Capture the cell that displays the provided text and extract its (X, Y) central coordinate. 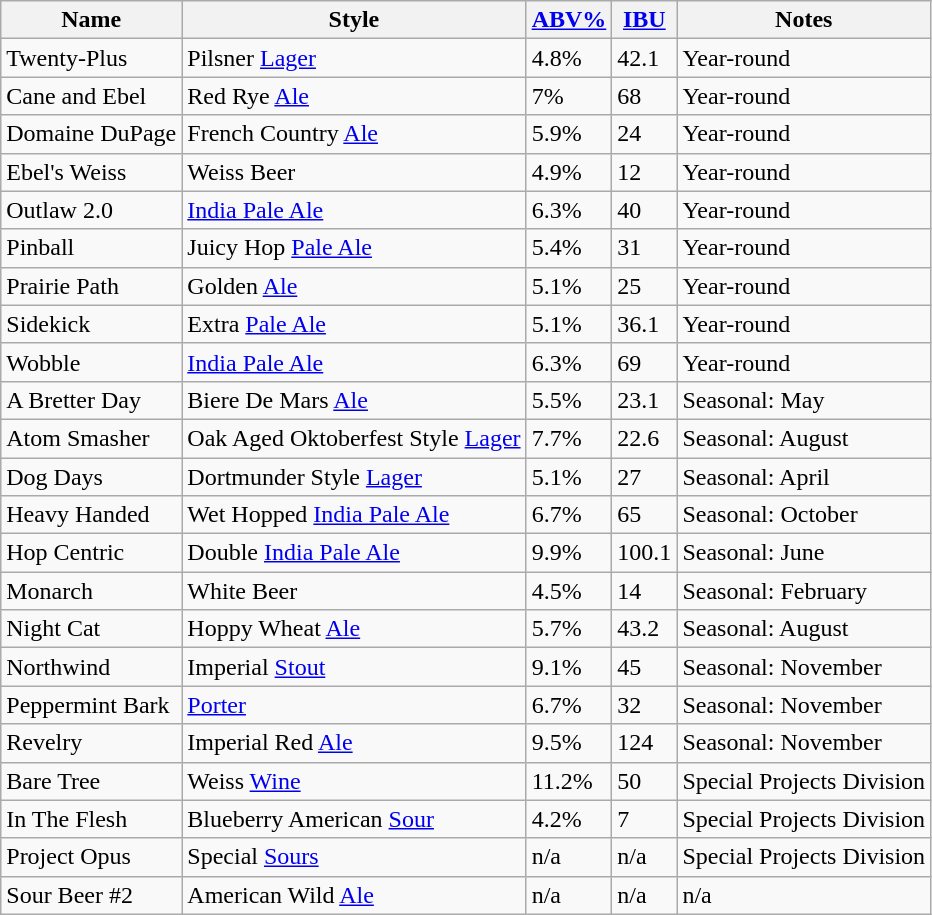
23.1 (644, 400)
Blueberry American Sour (354, 819)
French Country Ale (354, 134)
11.2% (569, 781)
Imperial Red Ale (354, 743)
22.6 (644, 438)
ABV% (569, 20)
45 (644, 667)
Revelry (92, 743)
Golden Ale (354, 286)
IBU (644, 20)
Notes (804, 20)
Juicy Hop Pale Ale (354, 248)
Dog Days (92, 477)
Biere De Mars Ale (354, 400)
Sidekick (92, 324)
9.1% (569, 667)
32 (644, 705)
5.7% (569, 629)
Peppermint Bark (92, 705)
Monarch (92, 591)
Seasonal: June (804, 553)
27 (644, 477)
36.1 (644, 324)
Sour Beer #2 (92, 895)
24 (644, 134)
Ebel's Weiss (92, 172)
Hop Centric (92, 553)
Seasonal: May (804, 400)
68 (644, 96)
Night Cat (92, 629)
Atom Smasher (92, 438)
31 (644, 248)
Outlaw 2.0 (92, 210)
100.1 (644, 553)
5.5% (569, 400)
40 (644, 210)
Hoppy Wheat Ale (354, 629)
Name (92, 20)
5.4% (569, 248)
In The Flesh (92, 819)
Dortmunder Style Lager (354, 477)
Red Rye Ale (354, 96)
12 (644, 172)
Heavy Handed (92, 515)
Porter (354, 705)
White Beer (354, 591)
4.9% (569, 172)
4.5% (569, 591)
7 (644, 819)
Cane and Ebel (92, 96)
American Wild Ale (354, 895)
Extra Pale Ale (354, 324)
Oak Aged Oktoberfest Style Lager (354, 438)
43.2 (644, 629)
Wobble (92, 362)
Seasonal: April (804, 477)
7% (569, 96)
Special Sours (354, 857)
65 (644, 515)
Pinball (92, 248)
Weiss Wine (354, 781)
69 (644, 362)
50 (644, 781)
Domaine DuPage (92, 134)
Seasonal: October (804, 515)
Double India Pale Ale (354, 553)
9.9% (569, 553)
Project Opus (92, 857)
Weiss Beer (354, 172)
Pilsner Lager (354, 58)
A Bretter Day (92, 400)
Wet Hopped India Pale Ale (354, 515)
Prairie Path (92, 286)
Twenty-Plus (92, 58)
14 (644, 591)
Seasonal: February (804, 591)
25 (644, 286)
5.9% (569, 134)
7.7% (569, 438)
Style (354, 20)
4.2% (569, 819)
42.1 (644, 58)
Imperial Stout (354, 667)
Northwind (92, 667)
9.5% (569, 743)
124 (644, 743)
4.8% (569, 58)
Bare Tree (92, 781)
